Scan for the cell matching the given text and deliver its (X, Y) coordinate at center. 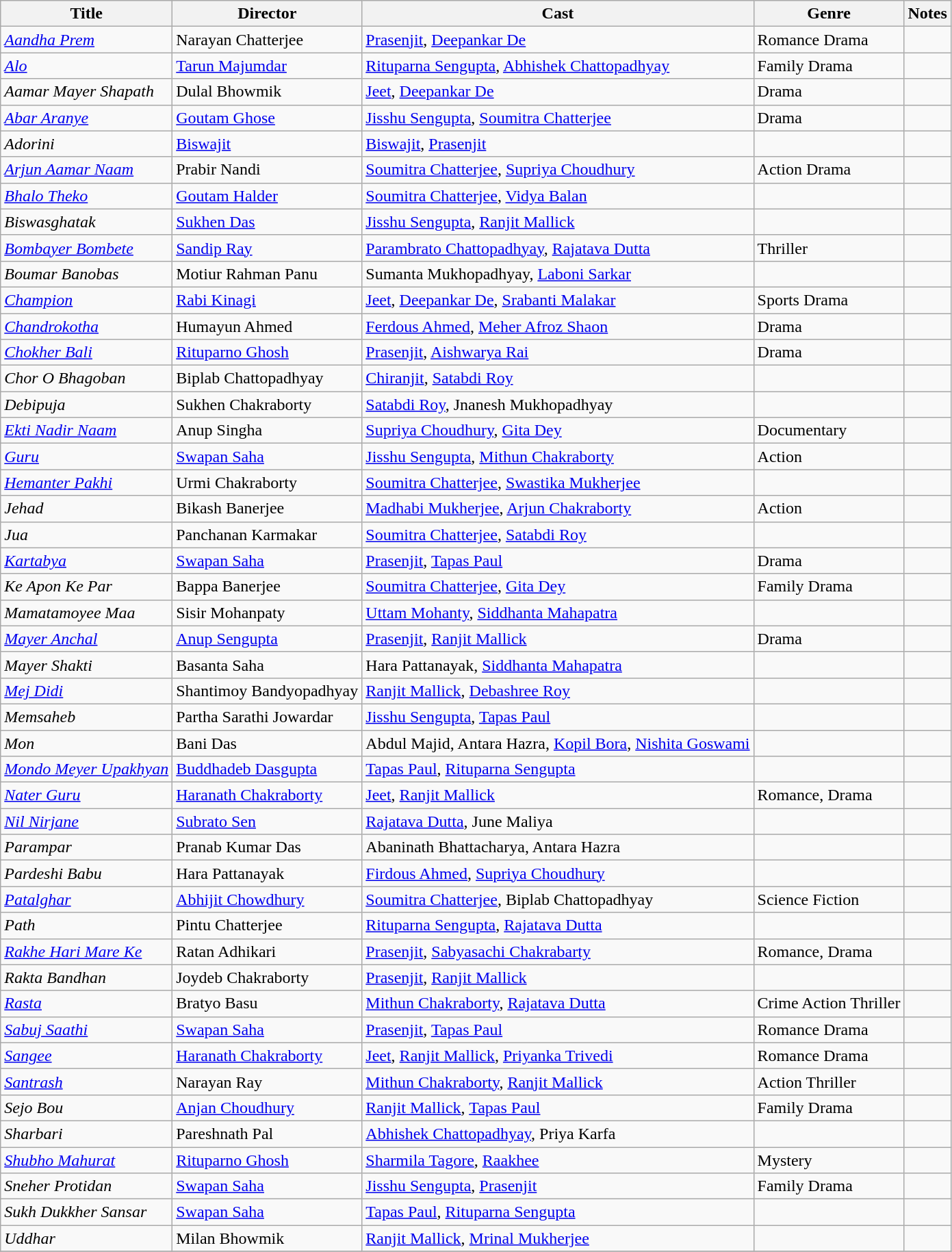
Mystery (829, 1160)
Anjan Choudhury (267, 1108)
Science Fiction (829, 899)
Rituparna Sengupta, Rajatava Dutta (558, 925)
Soumitra Chatterjee, Satabdi Roy (558, 535)
Satabdi Roy, Jnanesh Mukhopadhyay (558, 405)
Narayan Ray (267, 1082)
Parambrato Chattopadhyay, Rajatava Dutta (558, 248)
Pintu Chatterjee (267, 925)
Bombayer Bombete (86, 248)
Genre (829, 14)
Hemanter Pakhi (86, 483)
Biswajit (267, 144)
Adorini (86, 144)
Ranjit Mallick, Debashree Roy (558, 691)
Ke Apon Ke Par (86, 587)
Chor O Bhagoban (86, 379)
Hara Pattanayak, Siddhanta Mahapatra (558, 665)
Abaninath Bhattacharya, Antara Hazra (558, 847)
Memsaheb (86, 717)
Mondo Meyer Upakhyan (86, 769)
Shubho Mahurat (86, 1160)
Action Thriller (829, 1082)
Alo (86, 66)
Subrato Sen (267, 821)
Mamatamoyee Maa (86, 613)
Bikash Banerjee (267, 509)
Basanta Saha (267, 665)
Action Drama (829, 170)
Ranjit Mallick, Tapas Paul (558, 1108)
Rakta Bandhan (86, 978)
Soumitra Chatterjee, Supriya Choudhury (558, 170)
Bratyo Basu (267, 1004)
Thriller (829, 248)
Nil Nirjane (86, 821)
Partha Sarathi Jowardar (267, 717)
Anup Singha (267, 431)
Documentary (829, 431)
Aamar Mayer Shapath (86, 92)
Pareshnath Pal (267, 1134)
Abdul Majid, Antara Hazra, Kopil Bora, Nishita Goswami (558, 743)
Path (86, 925)
Chiranjit, Satabdi Roy (558, 379)
Firdous Ahmed, Supriya Choudhury (558, 873)
Sukhen Chakraborty (267, 405)
Sejo Bou (86, 1108)
Dulal Bhowmik (267, 92)
Cast (558, 14)
Santrash (86, 1082)
Mon (86, 743)
Tarun Majumdar (267, 66)
Supriya Choudhury, Gita Dey (558, 431)
Sharbari (86, 1134)
Champion (86, 300)
Abar Aranye (86, 118)
Rajatava Dutta, June Maliya (558, 821)
Motiur Rahman Panu (267, 274)
Mithun Chakraborty, Rajatava Dutta (558, 1004)
Abhijit Chowdhury (267, 899)
Mayer Shakti (86, 665)
Sumanta Mukhopadhyay, Laboni Sarkar (558, 274)
Mayer Anchal (86, 639)
Soumitra Chatterjee, Gita Dey (558, 587)
Chandrokotha (86, 327)
Sabuj Saathi (86, 1030)
Soumitra Chatterjee, Vidya Balan (558, 196)
Shantimoy Bandyopadhyay (267, 691)
Jeet, Deepankar De (558, 92)
Sports Drama (829, 300)
Madhabi Mukherjee, Arjun Chakraborty (558, 509)
Sharmila Tagore, Raakhee (558, 1160)
Sukhen Das (267, 222)
Jeet, Ranjit Mallick, Priyanka Trivedi (558, 1056)
Anup Sengupta (267, 639)
Jisshu Sengupta, Mithun Chakraborty (558, 457)
Milan Bhowmik (267, 1238)
Narayan Chatterjee (267, 40)
Notes (927, 14)
Arjun Aamar Naam (86, 170)
Mej Didi (86, 691)
Jisshu Sengupta, Soumitra Chatterjee (558, 118)
Jisshu Sengupta, Ranjit Mallick (558, 222)
Panchanan Karmakar (267, 535)
Sisir Mohanpaty (267, 613)
Hara Pattanayak (267, 873)
Bappa Banerjee (267, 587)
Jeet, Ranjit Mallick (558, 795)
Biswajit, Prasenjit (558, 144)
Aandha Prem (86, 40)
Patalghar (86, 899)
Jisshu Sengupta, Tapas Paul (558, 717)
Prasenjit, Aishwarya Rai (558, 353)
Biswasghatak (86, 222)
Rituparna Sengupta, Abhishek Chattopadhyay (558, 66)
Kartabya (86, 561)
Buddhadeb Dasgupta (267, 769)
Prasenjit, Deepankar De (558, 40)
Chokher Bali (86, 353)
Prabir Nandi (267, 170)
Debipuja (86, 405)
Humayun Ahmed (267, 327)
Ranjit Mallick, Mrinal Mukherjee (558, 1238)
Sukh Dukkher Sansar (86, 1212)
Uttam Mohanty, Siddhanta Mahapatra (558, 613)
Sandip Ray (267, 248)
Ferdous Ahmed, Meher Afroz Shaon (558, 327)
Sneher Protidan (86, 1186)
Bhalo Theko (86, 196)
Guru (86, 457)
Goutam Ghose (267, 118)
Parampar (86, 847)
Abhishek Chattopadhyay, Priya Karfa (558, 1134)
Jeet, Deepankar De, Srabanti Malakar (558, 300)
Jisshu Sengupta, Prasenjit (558, 1186)
Jehad (86, 509)
Pranab Kumar Das (267, 847)
Boumar Banobas (86, 274)
Nater Guru (86, 795)
Rasta (86, 1004)
Urmi Chakraborty (267, 483)
Soumitra Chatterjee, Swastika Mukherjee (558, 483)
Goutam Halder (267, 196)
Ratan Adhikari (267, 951)
Ekti Nadir Naam (86, 431)
Jua (86, 535)
Bani Das (267, 743)
Prasenjit, Sabyasachi Chakrabarty (558, 951)
Rabi Kinagi (267, 300)
Sangee (86, 1056)
Soumitra Chatterjee, Biplab Chattopadhyay (558, 899)
Mithun Chakraborty, Ranjit Mallick (558, 1082)
Pardeshi Babu (86, 873)
Uddhar (86, 1238)
Director (267, 14)
Joydeb Chakraborty (267, 978)
Title (86, 14)
Rakhe Hari Mare Ke (86, 951)
Biplab Chattopadhyay (267, 379)
Crime Action Thriller (829, 1004)
